Return (X, Y) of the center of cell containing provided text 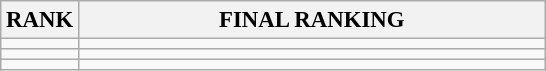
RANK (40, 20)
FINAL RANKING (312, 20)
